Scan for the cell matching the given text and deliver its (x, y) coordinate at center. 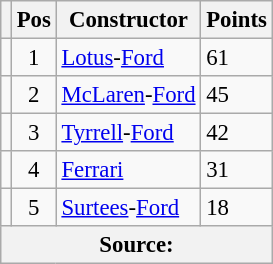
Pos (34, 20)
1 (34, 58)
45 (236, 95)
2 (34, 95)
McLaren-Ford (128, 95)
Lotus-Ford (128, 58)
Source: (136, 245)
Surtees-Ford (128, 208)
18 (236, 208)
Ferrari (128, 170)
5 (34, 208)
61 (236, 58)
Points (236, 20)
Tyrrell-Ford (128, 133)
Constructor (128, 20)
3 (34, 133)
4 (34, 170)
31 (236, 170)
42 (236, 133)
